For the text-containing cell, return its midpoint in (x, y) coordinate format. 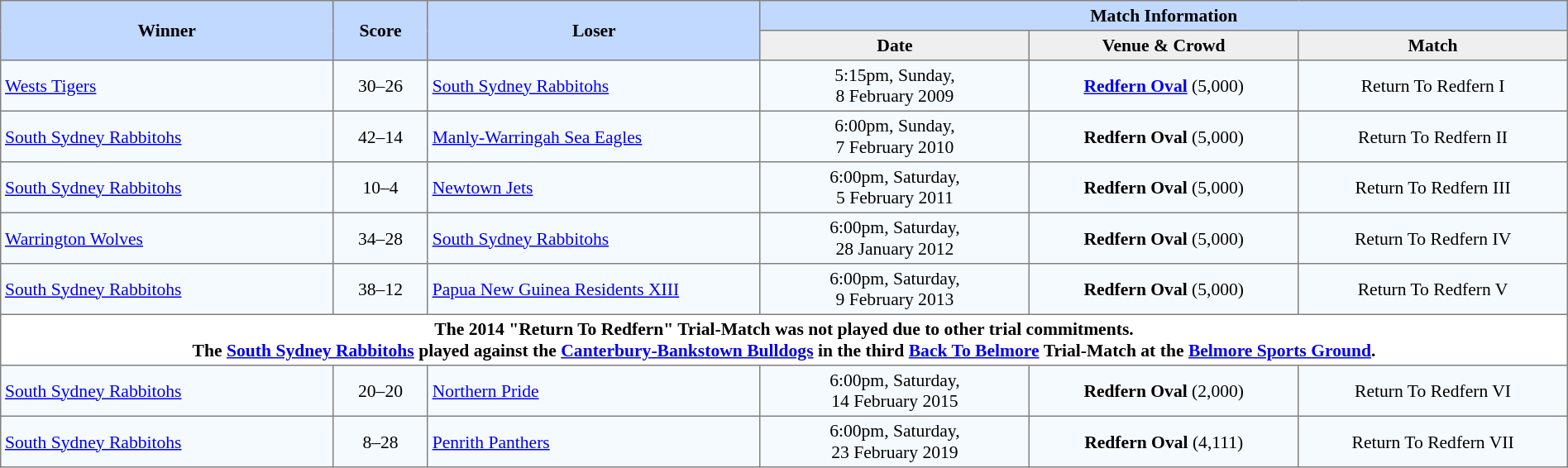
5:15pm, Sunday,8 February 2009 (895, 86)
Match Information (1164, 16)
Loser (594, 31)
30–26 (380, 86)
6:00pm, Saturday,23 February 2019 (895, 442)
Score (380, 31)
Manly-Warringah Sea Eagles (594, 136)
6:00pm, Sunday,7 February 2010 (895, 136)
6:00pm, Saturday,5 February 2011 (895, 188)
Redfern Oval (2,000) (1164, 391)
Penrith Panthers (594, 442)
Newtown Jets (594, 188)
Return To Redfern III (1432, 188)
Return To Redfern VII (1432, 442)
Date (895, 45)
6:00pm, Saturday,9 February 2013 (895, 289)
6:00pm, Saturday,14 February 2015 (895, 391)
Venue & Crowd (1164, 45)
Papua New Guinea Residents XIII (594, 289)
38–12 (380, 289)
42–14 (380, 136)
8–28 (380, 442)
6:00pm, Saturday,28 January 2012 (895, 238)
Redfern Oval (4,111) (1164, 442)
Winner (167, 31)
Northern Pride (594, 391)
10–4 (380, 188)
Return To Redfern II (1432, 136)
20–20 (380, 391)
Return To Redfern V (1432, 289)
Return To Redfern IV (1432, 238)
Wests Tigers (167, 86)
Match (1432, 45)
34–28 (380, 238)
Return To Redfern VI (1432, 391)
Warrington Wolves (167, 238)
Return To Redfern I (1432, 86)
